Return the [x, y] coordinate for the center point of the cell that contains the specified text.  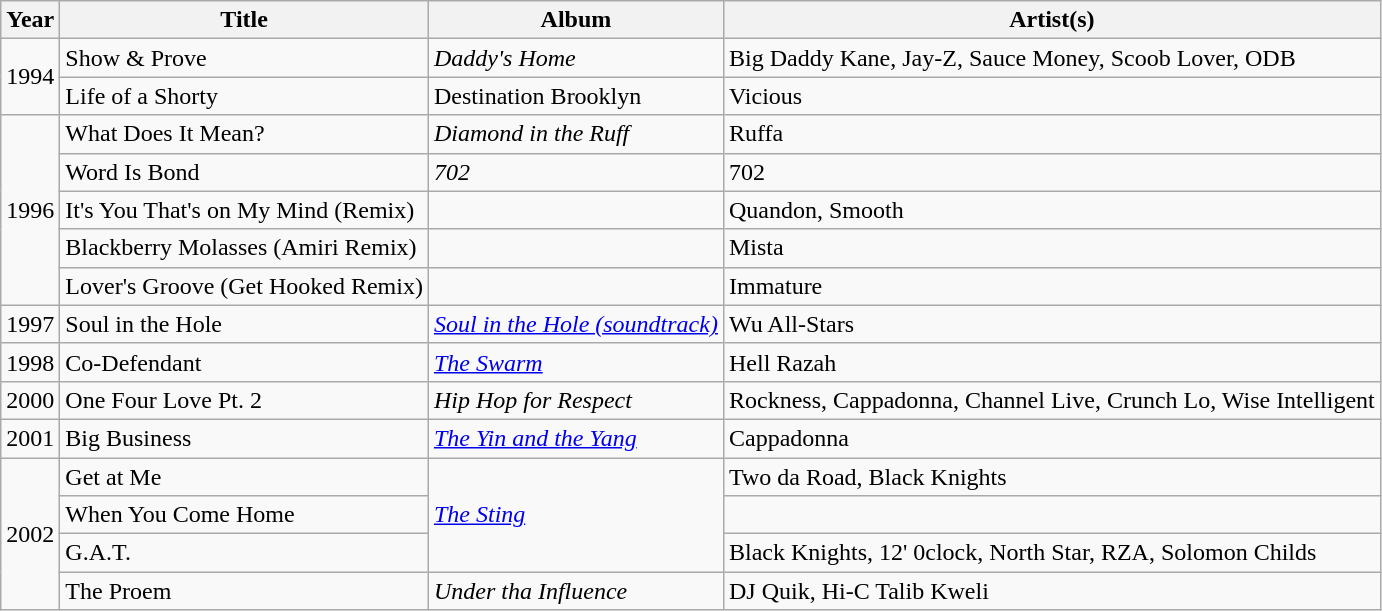
Get at Me [244, 477]
The Swarm [576, 362]
Co-Defendant [244, 362]
Big Business [244, 438]
Soul in the Hole (soundtrack) [576, 324]
Artist(s) [1052, 20]
Album [576, 20]
What Does It Mean? [244, 134]
Cappadonna [1052, 438]
Rockness, Cappadonna, Channel Live, Crunch Lo, Wise Intelligent [1052, 400]
Life of a Shorty [244, 96]
2002 [30, 534]
Year [30, 20]
1998 [30, 362]
Quandon, Smooth [1052, 210]
Wu All-Stars [1052, 324]
1994 [30, 77]
2001 [30, 438]
Diamond in the Ruff [576, 134]
Ruffa [1052, 134]
Blackberry Molasses (Amiri Remix) [244, 248]
The Proem [244, 591]
Big Daddy Kane, Jay-Z, Sauce Money, Scoob Lover, ODB [1052, 58]
It's You That's on My Mind (Remix) [244, 210]
Under tha Influence [576, 591]
Hip Hop for Respect [576, 400]
Lover's Groove (Get Hooked Remix) [244, 286]
Show & Prove [244, 58]
Black Knights, 12' 0clock, North Star, RZA, Solomon Childs [1052, 553]
Vicious [1052, 96]
One Four Love Pt. 2 [244, 400]
The Sting [576, 515]
G.A.T. [244, 553]
The Yin and the Yang [576, 438]
Destination Brooklyn [576, 96]
Immature [1052, 286]
2000 [30, 400]
Hell Razah [1052, 362]
Title [244, 20]
Daddy's Home [576, 58]
Two da Road, Black Knights [1052, 477]
Soul in the Hole [244, 324]
1997 [30, 324]
1996 [30, 210]
Word Is Bond [244, 172]
Mista [1052, 248]
DJ Quik, Hi-C Talib Kweli [1052, 591]
When You Come Home [244, 515]
